Extract the [x, y] coordinate from the center of the cell holding the provided text.  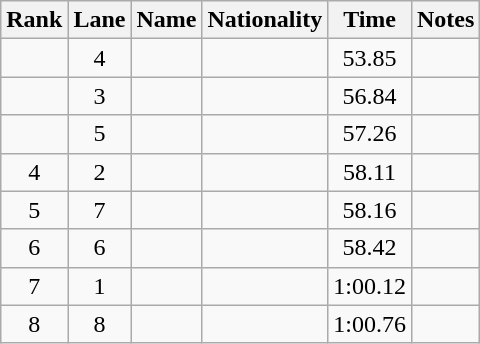
57.26 [370, 134]
Lane [100, 20]
Notes [445, 20]
53.85 [370, 58]
1:00.76 [370, 324]
3 [100, 96]
Name [166, 20]
2 [100, 172]
56.84 [370, 96]
58.16 [370, 210]
58.42 [370, 248]
58.11 [370, 172]
Time [370, 20]
Rank [34, 20]
1:00.12 [370, 286]
1 [100, 286]
Nationality [265, 20]
